Search for the cell housing the specified text and yield its (X, Y) center coordinate. 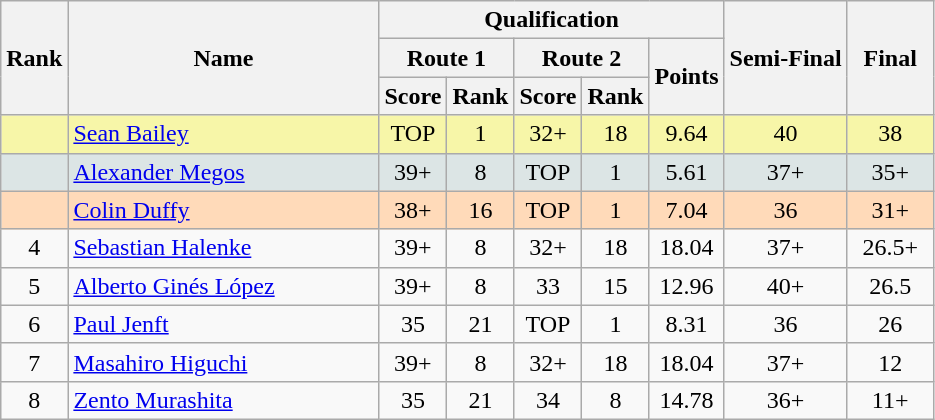
Route 1 (446, 58)
Masahiro Higuchi (224, 362)
Points (686, 77)
Sebastian Halenke (224, 248)
40 (786, 134)
4 (34, 248)
40+ (786, 286)
Route 2 (582, 58)
38 (890, 134)
15 (616, 286)
26.5 (890, 286)
Zento Murashita (224, 400)
12 (890, 362)
12.96 (686, 286)
14.78 (686, 400)
34 (548, 400)
36+ (786, 400)
6 (34, 324)
Final (890, 58)
5 (34, 286)
11+ (890, 400)
Qualification (552, 20)
Alexander Megos (224, 172)
16 (480, 210)
31+ (890, 210)
Name (224, 58)
Alberto Ginés López (224, 286)
Sean Bailey (224, 134)
35+ (890, 172)
5.61 (686, 172)
33 (548, 286)
7 (34, 362)
26 (890, 324)
8.31 (686, 324)
9.64 (686, 134)
Paul Jenft (224, 324)
Colin Duffy (224, 210)
26.5+ (890, 248)
Semi-Final (786, 58)
38+ (413, 210)
7.04 (686, 210)
